Locate the cell with the specified text and output its [X, Y] center coordinate. 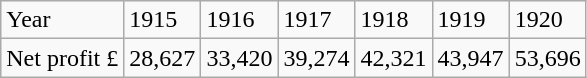
53,696 [548, 58]
1919 [470, 20]
1917 [316, 20]
Net profit £ [62, 58]
1915 [162, 20]
1918 [394, 20]
42,321 [394, 58]
39,274 [316, 58]
1920 [548, 20]
43,947 [470, 58]
1916 [240, 20]
28,627 [162, 58]
33,420 [240, 58]
Year [62, 20]
